Extract the (x, y) coordinate from the center of the cell holding the provided text.  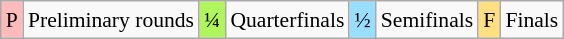
Preliminary rounds (111, 20)
P (12, 20)
½ (362, 20)
¼ (212, 20)
F (489, 20)
Semifinals (427, 20)
Quarterfinals (287, 20)
Finals (532, 20)
